Search for the cell housing the specified text and yield its (x, y) center coordinate. 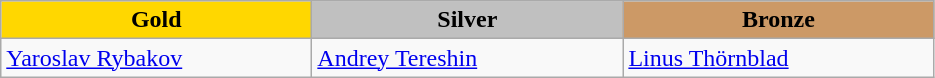
Andrey Tereshin (468, 58)
Bronze (778, 20)
Linus Thörnblad (778, 58)
Gold (156, 20)
Silver (468, 20)
Yaroslav Rybakov (156, 58)
